Search for the cell housing the specified text and yield its [x, y] center coordinate. 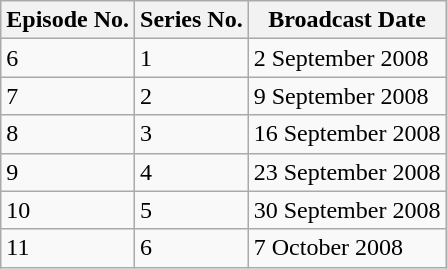
2 September 2008 [347, 58]
Series No. [192, 20]
30 September 2008 [347, 210]
Broadcast Date [347, 20]
16 September 2008 [347, 134]
8 [68, 134]
9 [68, 172]
1 [192, 58]
10 [68, 210]
4 [192, 172]
11 [68, 248]
Episode No. [68, 20]
5 [192, 210]
2 [192, 96]
9 September 2008 [347, 96]
7 [68, 96]
23 September 2008 [347, 172]
7 October 2008 [347, 248]
3 [192, 134]
